Determine the (x, y) coordinate at the center of the cell enclosing the given text.  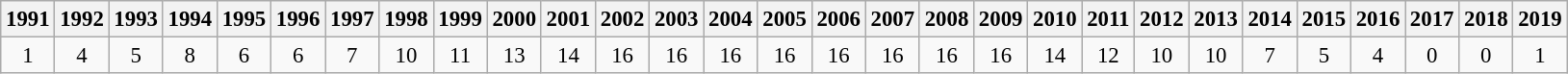
11 (460, 56)
2002 (622, 19)
1991 (28, 19)
2005 (784, 19)
8 (190, 56)
1994 (190, 19)
2014 (1270, 19)
2011 (1109, 19)
2018 (1486, 19)
2016 (1377, 19)
12 (1109, 56)
1995 (244, 19)
1997 (352, 19)
2009 (1001, 19)
2012 (1162, 19)
2017 (1432, 19)
2006 (838, 19)
2008 (946, 19)
2001 (568, 19)
2013 (1216, 19)
2000 (514, 19)
2004 (731, 19)
1996 (298, 19)
1992 (82, 19)
1993 (136, 19)
1999 (460, 19)
13 (514, 56)
2007 (892, 19)
2015 (1324, 19)
2010 (1055, 19)
2019 (1540, 19)
1998 (406, 19)
2003 (677, 19)
